From the cell containing the given text, extract its center point as (x, y) coordinate. 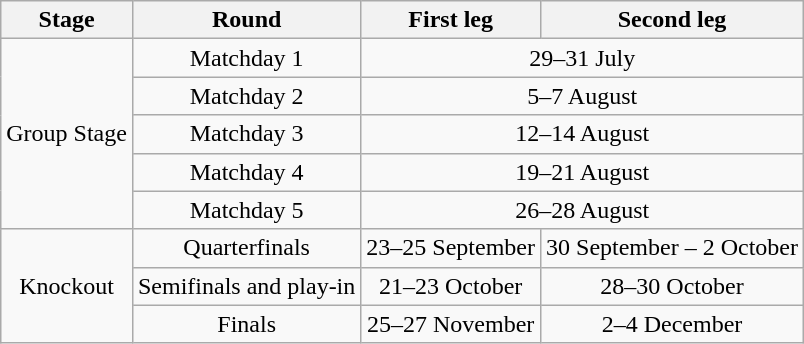
Matchday 2 (246, 96)
2–4 December (672, 324)
Matchday 4 (246, 172)
First leg (451, 20)
25–27 November (451, 324)
28–30 October (672, 286)
26–28 August (582, 210)
Matchday 3 (246, 134)
Matchday 1 (246, 58)
12–14 August (582, 134)
29–31 July (582, 58)
Quarterfinals (246, 248)
19–21 August (582, 172)
Knockout (67, 286)
Round (246, 20)
Stage (67, 20)
Matchday 5 (246, 210)
23–25 September (451, 248)
Second leg (672, 20)
Group Stage (67, 134)
5–7 August (582, 96)
21–23 October (451, 286)
Semifinals and play-in (246, 286)
30 September – 2 October (672, 248)
Finals (246, 324)
